Return (X, Y) of the center of cell containing provided text 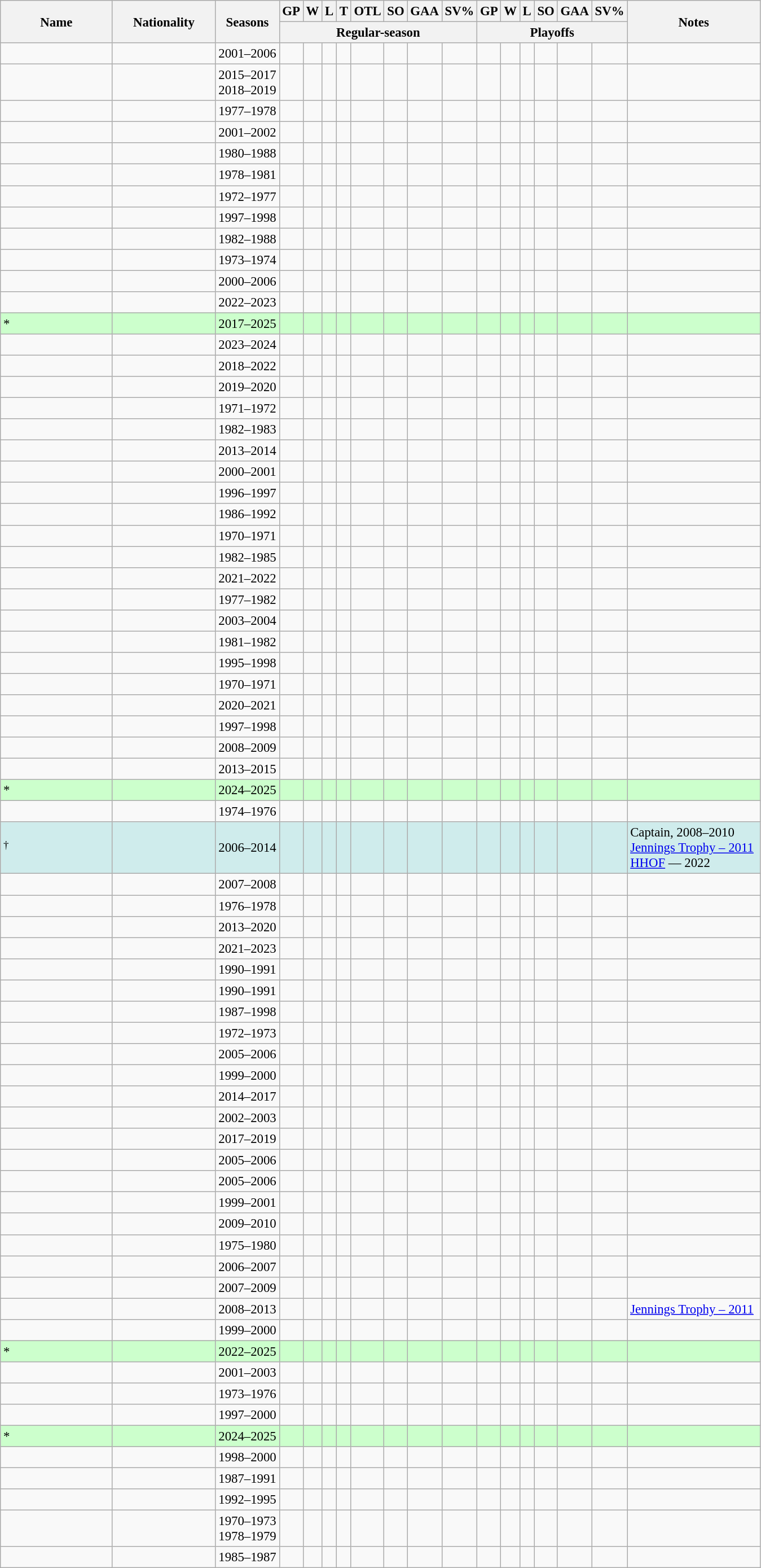
1999–2001 (247, 1203)
1970–19731978–1979 (247, 1528)
2013–2020 (247, 927)
2017–2025 (247, 323)
OTL (368, 11)
1980–1988 (247, 154)
2001–2006 (247, 54)
Jennings Trophy – 2011 (694, 1309)
1971–1972 (247, 409)
Captain, 2008–2010Jennings Trophy – 2011HHOF — 2022 (694, 848)
2018–2022 (247, 366)
1972–1973 (247, 1033)
2007–2009 (247, 1287)
1974–1976 (247, 812)
1976–1978 (247, 906)
2006–2014 (247, 848)
1997–2000 (247, 1415)
2017–2019 (247, 1139)
2009–2010 (247, 1224)
1992–1995 (247, 1500)
2013–2014 (247, 451)
Regular-season (378, 33)
2001–2002 (247, 133)
Nationality (164, 21)
2019–2020 (247, 387)
Notes (694, 21)
2001–2003 (247, 1373)
1996–1997 (247, 493)
2000–2006 (247, 281)
2007–2008 (247, 884)
2014–2017 (247, 1097)
1985–1987 (247, 1557)
1972–1977 (247, 196)
2006–2007 (247, 1267)
1977–1978 (247, 111)
2020–2021 (247, 706)
1998–2000 (247, 1457)
Seasons (247, 21)
2002–2003 (247, 1118)
1975–1980 (247, 1245)
2021–2023 (247, 948)
1978–1981 (247, 175)
2023–2024 (247, 345)
1982–1983 (247, 430)
1973–1976 (247, 1394)
1987–1998 (247, 1012)
1986–1992 (247, 515)
2008–2009 (247, 748)
1981–1982 (247, 642)
Name (56, 21)
† (56, 848)
2013–2015 (247, 769)
2000–2001 (247, 472)
T (344, 11)
1977–1982 (247, 599)
2015–20172018–2019 (247, 82)
2003–2004 (247, 621)
1995–1998 (247, 663)
2008–2013 (247, 1309)
Playoffs (552, 33)
1973–1974 (247, 260)
1987–1991 (247, 1479)
1982–1988 (247, 239)
2022–2023 (247, 303)
1982–1985 (247, 557)
2022–2025 (247, 1351)
2021–2022 (247, 578)
